Determine the [x, y] coordinate at the center of the cell enclosing the given text.  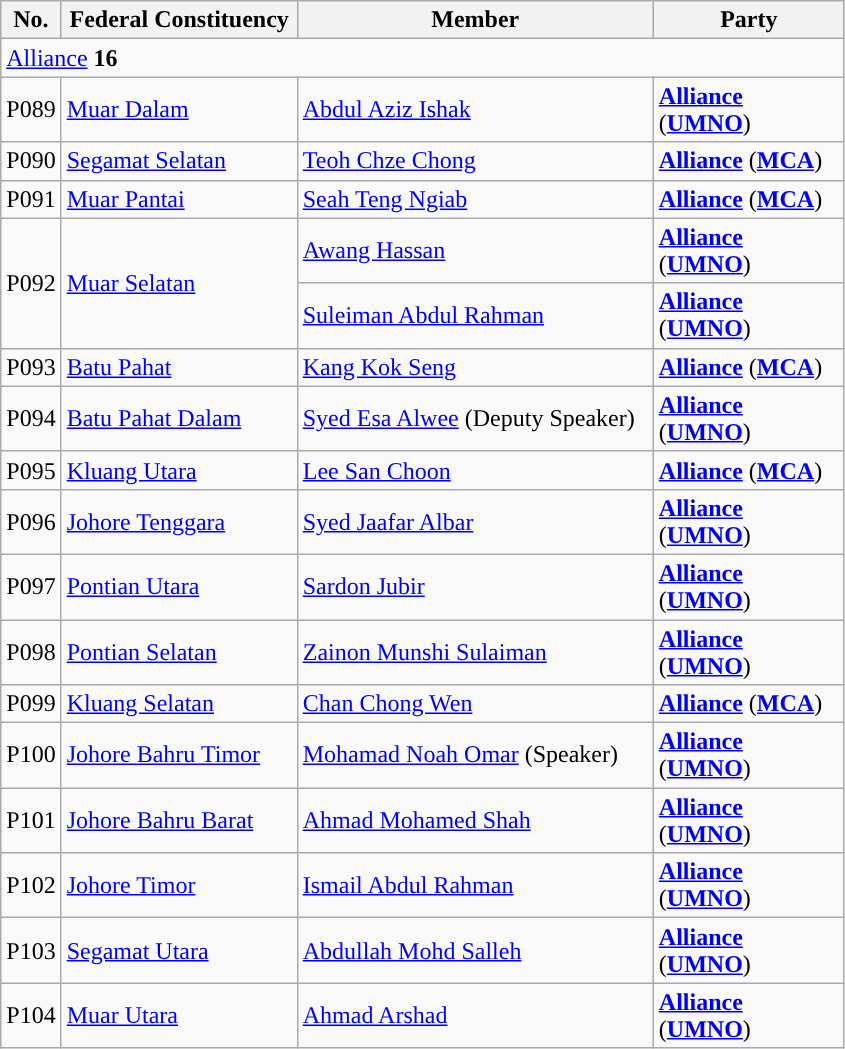
Kluang Utara [179, 470]
P101 [31, 820]
Seah Teng Ngiab [475, 199]
No. [31, 20]
Johore Bahru Barat [179, 820]
Sardon Jubir [475, 586]
Syed Esa Alwee (Deputy Speaker) [475, 418]
Ahmad Arshad [475, 1016]
Johore Timor [179, 886]
Member [475, 20]
P095 [31, 470]
Batu Pahat Dalam [179, 418]
P091 [31, 199]
Batu Pahat [179, 367]
Segamat Selatan [179, 161]
Abdullah Mohd Salleh [475, 950]
Teoh Chze Chong [475, 161]
Muar Dalam [179, 110]
P090 [31, 161]
P097 [31, 586]
Party [748, 20]
P102 [31, 886]
Kang Kok Seng [475, 367]
P099 [31, 704]
Mohamad Noah Omar (Speaker) [475, 756]
Alliance 16 [423, 58]
P098 [31, 652]
P104 [31, 1016]
Syed Jaafar Albar [475, 522]
Ahmad Mohamed Shah [475, 820]
Zainon Munshi Sulaiman [475, 652]
Awang Hassan [475, 250]
Abdul Aziz Ishak [475, 110]
Pontian Selatan [179, 652]
Lee San Choon [475, 470]
Muar Pantai [179, 199]
P089 [31, 110]
Federal Constituency [179, 20]
Suleiman Abdul Rahman [475, 316]
P092 [31, 283]
P094 [31, 418]
Muar Selatan [179, 283]
Chan Chong Wen [475, 704]
P100 [31, 756]
Johore Tenggara [179, 522]
P093 [31, 367]
Pontian Utara [179, 586]
Muar Utara [179, 1016]
Kluang Selatan [179, 704]
Ismail Abdul Rahman [475, 886]
P096 [31, 522]
Segamat Utara [179, 950]
Johore Bahru Timor [179, 756]
P103 [31, 950]
